Search for the cell housing the specified text and yield its (x, y) center coordinate. 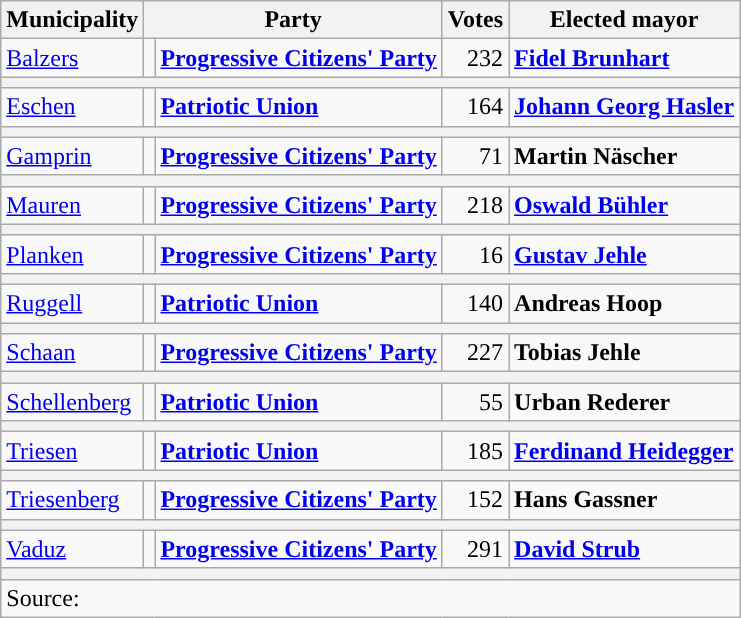
Schaan (72, 353)
55 (475, 402)
Oswald Bühler (624, 205)
Planken (72, 254)
Martin Näscher (624, 156)
Schellenberg (72, 402)
Source: (370, 598)
218 (475, 205)
Johann Georg Hasler (624, 107)
152 (475, 500)
71 (475, 156)
Urban Rederer (624, 402)
140 (475, 303)
David Strub (624, 549)
Fidel Brunhart (624, 58)
Mauren (72, 205)
Votes (475, 20)
227 (475, 353)
Hans Gassner (624, 500)
Gustav Jehle (624, 254)
185 (475, 451)
Ruggell (72, 303)
16 (475, 254)
Triesenberg (72, 500)
Gamprin (72, 156)
Vaduz (72, 549)
Municipality (72, 20)
164 (475, 107)
232 (475, 58)
Triesen (72, 451)
Andreas Hoop (624, 303)
Tobias Jehle (624, 353)
Eschen (72, 107)
291 (475, 549)
Balzers (72, 58)
Elected mayor (624, 20)
Party (293, 20)
Ferdinand Heidegger (624, 451)
